Detect which cell encompasses the target text, then output its (x, y) center coordinate. 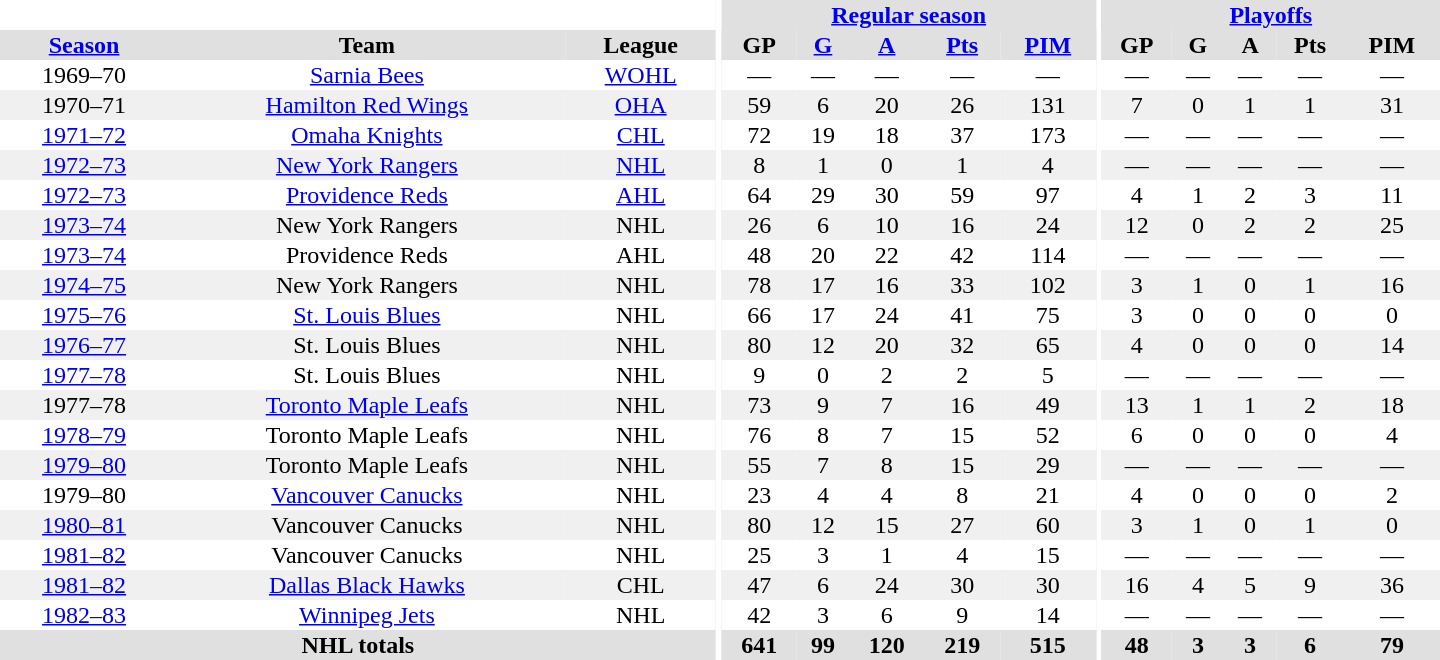
Sarnia Bees (366, 75)
52 (1048, 435)
1969–70 (84, 75)
36 (1392, 585)
OHA (641, 105)
1978–79 (84, 435)
21 (1048, 495)
72 (760, 135)
55 (760, 465)
19 (823, 135)
114 (1048, 255)
515 (1048, 645)
WOHL (641, 75)
131 (1048, 105)
32 (962, 345)
73 (760, 405)
66 (760, 315)
60 (1048, 525)
76 (760, 435)
99 (823, 645)
78 (760, 285)
1970–71 (84, 105)
1975–76 (84, 315)
641 (760, 645)
10 (886, 225)
219 (962, 645)
13 (1137, 405)
22 (886, 255)
Team (366, 45)
23 (760, 495)
NHL totals (358, 645)
Omaha Knights (366, 135)
65 (1048, 345)
1976–77 (84, 345)
1971–72 (84, 135)
League (641, 45)
Dallas Black Hawks (366, 585)
102 (1048, 285)
97 (1048, 195)
75 (1048, 315)
1974–75 (84, 285)
Playoffs (1271, 15)
11 (1392, 195)
Hamilton Red Wings (366, 105)
64 (760, 195)
173 (1048, 135)
31 (1392, 105)
37 (962, 135)
33 (962, 285)
79 (1392, 645)
49 (1048, 405)
1982–83 (84, 615)
Season (84, 45)
27 (962, 525)
1980–81 (84, 525)
41 (962, 315)
Regular season (909, 15)
47 (760, 585)
Winnipeg Jets (366, 615)
120 (886, 645)
